Capture the cell that displays the provided text and extract its [x, y] central coordinate. 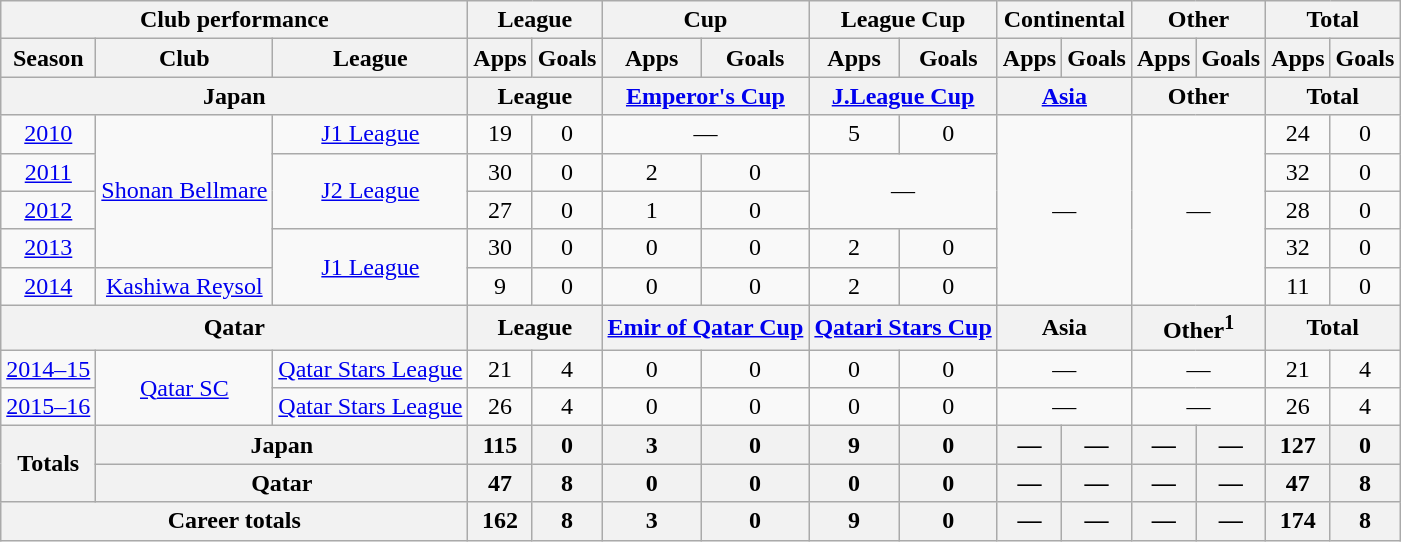
2010 [48, 134]
1 [652, 210]
Qatari Stars Cup [903, 328]
J2 League [370, 191]
Continental [1064, 20]
Emir of Qatar Cup [706, 328]
Club performance [234, 20]
Career totals [234, 521]
24 [1298, 134]
2014 [48, 286]
2014–15 [48, 369]
174 [1298, 521]
Totals [48, 464]
Emperor's Cup [706, 96]
Qatar SC [184, 388]
Other1 [1198, 328]
11 [1298, 286]
2015–16 [48, 407]
2013 [48, 248]
5 [854, 134]
115 [500, 445]
Season [48, 58]
League Cup [903, 20]
Shonan Bellmare [184, 191]
Kashiwa Reysol [184, 286]
28 [1298, 210]
2012 [48, 210]
162 [500, 521]
27 [500, 210]
19 [500, 134]
2011 [48, 172]
J.League Cup [903, 96]
Cup [706, 20]
127 [1298, 445]
Club [184, 58]
